Find where the given text appears and provide that cell's center as (x, y) coordinate. 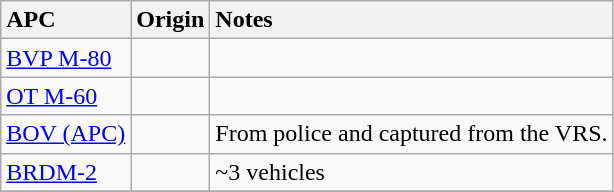
Notes (412, 20)
APC (66, 20)
OT M-60 (66, 96)
~3 vehicles (412, 172)
BRDM-2 (66, 172)
BOV (APC) (66, 134)
From police and captured from the VRS. (412, 134)
BVP M-80 (66, 58)
Origin (170, 20)
